Scan for the cell matching the given text and deliver its (X, Y) coordinate at center. 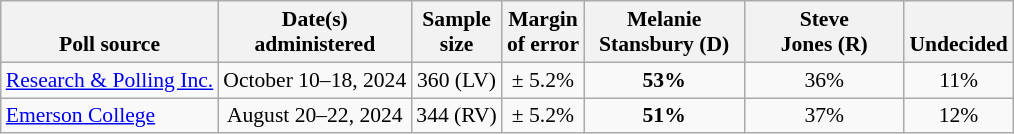
MelanieStansbury (D) (664, 32)
Poll source (110, 32)
October 10–18, 2024 (314, 80)
Marginof error (543, 32)
Emerson College (110, 116)
36% (824, 80)
360 (LV) (456, 80)
Undecided (958, 32)
Research & Polling Inc. (110, 80)
11% (958, 80)
Date(s)administered (314, 32)
51% (664, 116)
August 20–22, 2024 (314, 116)
SteveJones (R) (824, 32)
344 (RV) (456, 116)
12% (958, 116)
37% (824, 116)
Samplesize (456, 32)
53% (664, 80)
